Capture the cell that displays the provided text and extract its [x, y] central coordinate. 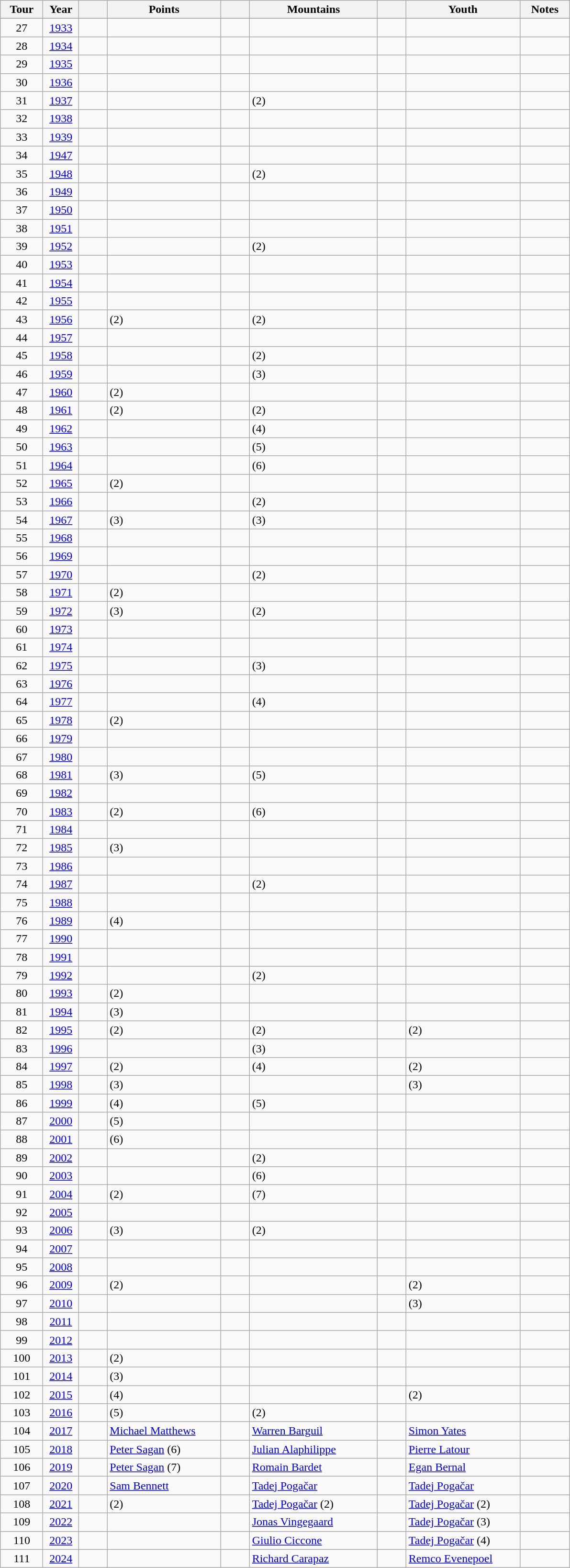
1947 [61, 155]
107 [22, 1486]
88 [22, 1139]
1953 [61, 265]
1963 [61, 447]
Remco Evenepoel [463, 1558]
Julian Alaphilippe [313, 1449]
50 [22, 447]
1950 [61, 210]
1970 [61, 575]
1983 [61, 812]
1972 [61, 611]
74 [22, 884]
106 [22, 1467]
2017 [61, 1431]
1952 [61, 247]
1951 [61, 228]
61 [22, 647]
59 [22, 611]
65 [22, 720]
1948 [61, 173]
79 [22, 975]
1998 [61, 1084]
54 [22, 519]
40 [22, 265]
97 [22, 1303]
Youth [463, 10]
1981 [61, 775]
33 [22, 137]
1991 [61, 957]
67 [22, 756]
86 [22, 1103]
Romain Bardet [313, 1467]
93 [22, 1230]
1997 [61, 1066]
1977 [61, 702]
51 [22, 465]
98 [22, 1321]
84 [22, 1066]
1957 [61, 338]
2010 [61, 1303]
69 [22, 793]
109 [22, 1522]
99 [22, 1340]
1982 [61, 793]
1999 [61, 1103]
2004 [61, 1194]
1990 [61, 939]
2002 [61, 1158]
Tadej Pogačar (4) [463, 1540]
1969 [61, 556]
66 [22, 738]
1995 [61, 1030]
28 [22, 46]
2013 [61, 1358]
2001 [61, 1139]
1986 [61, 866]
53 [22, 501]
1976 [61, 684]
75 [22, 902]
56 [22, 556]
1956 [61, 319]
Tadej Pogačar (3) [463, 1522]
1992 [61, 975]
78 [22, 957]
1984 [61, 830]
62 [22, 666]
44 [22, 338]
64 [22, 702]
68 [22, 775]
1974 [61, 647]
49 [22, 429]
(7) [313, 1194]
101 [22, 1376]
Peter Sagan (6) [164, 1449]
Michael Matthews [164, 1431]
100 [22, 1358]
95 [22, 1267]
1936 [61, 82]
27 [22, 28]
48 [22, 410]
2005 [61, 1212]
Giulio Ciccone [313, 1540]
87 [22, 1121]
1967 [61, 519]
91 [22, 1194]
57 [22, 575]
1980 [61, 756]
Jonas Vingegaard [313, 1522]
Notes [545, 10]
2015 [61, 1395]
Year [61, 10]
32 [22, 119]
77 [22, 939]
2018 [61, 1449]
30 [22, 82]
35 [22, 173]
1988 [61, 902]
90 [22, 1176]
1938 [61, 119]
46 [22, 374]
81 [22, 1012]
2000 [61, 1121]
92 [22, 1212]
1933 [61, 28]
41 [22, 283]
1958 [61, 356]
1937 [61, 101]
94 [22, 1249]
2023 [61, 1540]
2016 [61, 1413]
1966 [61, 501]
Peter Sagan (7) [164, 1467]
85 [22, 1084]
1968 [61, 538]
2009 [61, 1285]
52 [22, 483]
58 [22, 593]
1964 [61, 465]
1935 [61, 64]
34 [22, 155]
1954 [61, 283]
Mountains [313, 10]
37 [22, 210]
1996 [61, 1048]
2024 [61, 1558]
1960 [61, 392]
1993 [61, 993]
1934 [61, 46]
2014 [61, 1376]
1987 [61, 884]
73 [22, 866]
103 [22, 1413]
83 [22, 1048]
80 [22, 993]
102 [22, 1395]
60 [22, 629]
71 [22, 830]
1955 [61, 301]
1965 [61, 483]
36 [22, 192]
2011 [61, 1321]
42 [22, 301]
Points [164, 10]
55 [22, 538]
2012 [61, 1340]
Richard Carapaz [313, 1558]
105 [22, 1449]
2008 [61, 1267]
2022 [61, 1522]
89 [22, 1158]
2003 [61, 1176]
2007 [61, 1249]
1959 [61, 374]
1985 [61, 848]
1962 [61, 429]
2006 [61, 1230]
47 [22, 392]
Egan Bernal [463, 1467]
110 [22, 1540]
Simon Yates [463, 1431]
2020 [61, 1486]
2019 [61, 1467]
70 [22, 812]
Tour [22, 10]
63 [22, 684]
72 [22, 848]
1961 [61, 410]
104 [22, 1431]
Sam Bennett [164, 1486]
31 [22, 101]
1979 [61, 738]
96 [22, 1285]
111 [22, 1558]
45 [22, 356]
76 [22, 921]
1978 [61, 720]
1975 [61, 666]
1971 [61, 593]
1973 [61, 629]
29 [22, 64]
1939 [61, 137]
1989 [61, 921]
Warren Barguil [313, 1431]
43 [22, 319]
82 [22, 1030]
38 [22, 228]
1949 [61, 192]
108 [22, 1504]
Pierre Latour [463, 1449]
2021 [61, 1504]
1994 [61, 1012]
39 [22, 247]
